Locate the cell with the specified text and output its [X, Y] center coordinate. 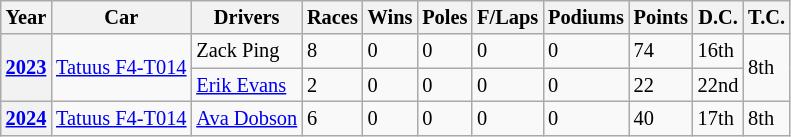
Ava Dobson [246, 118]
40 [661, 118]
D.C. [718, 17]
Poles [444, 17]
74 [661, 51]
22 [661, 85]
Wins [390, 17]
Car [121, 17]
22nd [718, 85]
Points [661, 17]
16th [718, 51]
Drivers [246, 17]
F/Laps [508, 17]
Year [26, 17]
Zack Ping [246, 51]
6 [332, 118]
8 [332, 51]
2 [332, 85]
Podiums [586, 17]
2024 [26, 118]
Erik Evans [246, 85]
T.C. [766, 17]
17th [718, 118]
Races [332, 17]
2023 [26, 68]
